Find where the given text appears and provide that cell's center as [x, y] coordinate. 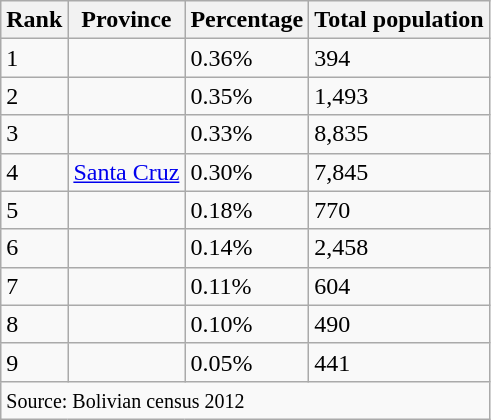
0.30% [247, 172]
394 [399, 58]
0.14% [247, 248]
1,493 [399, 96]
8,835 [399, 134]
3 [34, 134]
770 [399, 210]
4 [34, 172]
Source: Bolivian census 2012 [245, 400]
0.05% [247, 362]
0.33% [247, 134]
2,458 [399, 248]
5 [34, 210]
0.18% [247, 210]
7 [34, 286]
2 [34, 96]
0.35% [247, 96]
441 [399, 362]
604 [399, 286]
8 [34, 324]
490 [399, 324]
1 [34, 58]
6 [34, 248]
Santa Cruz [126, 172]
Total population [399, 20]
Province [126, 20]
Rank [34, 20]
Percentage [247, 20]
0.36% [247, 58]
0.11% [247, 286]
0.10% [247, 324]
7,845 [399, 172]
9 [34, 362]
